From the cell containing the given text, extract its center point as (X, Y) coordinate. 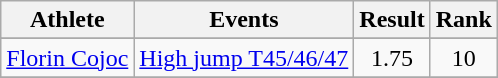
Events (244, 20)
10 (464, 58)
Athlete (68, 20)
High jump T45/46/47 (244, 58)
Rank (464, 20)
Florin Cojoc (68, 58)
1.75 (392, 58)
Result (392, 20)
